Find where the given text appears and provide that cell's center as [x, y] coordinate. 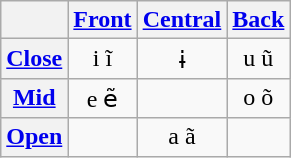
i ĩ [102, 59]
u ũ [258, 59]
Front [102, 20]
Back [258, 20]
e ẽ [102, 98]
a ã [182, 137]
Close [34, 59]
ɨ [182, 59]
Mid [34, 98]
o õ [258, 98]
Central [182, 20]
Open [34, 137]
